Extract the [X, Y] coordinate from the center of the cell holding the provided text.  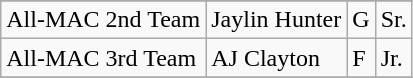
G [361, 20]
Sr. [394, 20]
AJ Clayton [276, 58]
F [361, 58]
All-MAC 3rd Team [104, 58]
Jaylin Hunter [276, 20]
Jr. [394, 58]
All-MAC 2nd Team [104, 20]
